Extract the (X, Y) coordinate from the center of the cell holding the provided text.  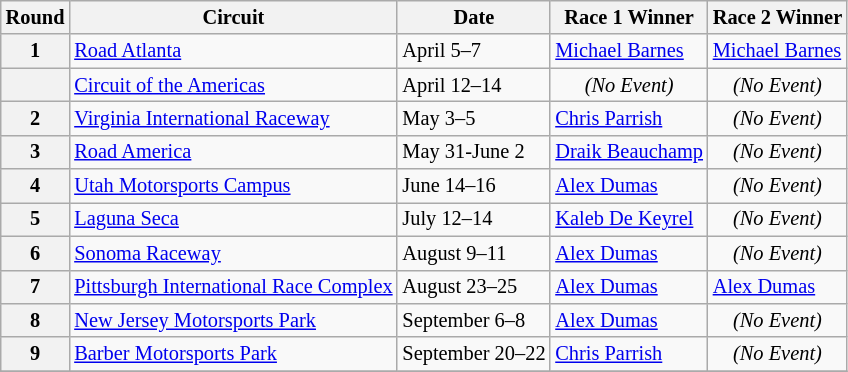
6 (36, 253)
Kaleb De Keyrel (628, 219)
August 23–25 (474, 287)
Sonoma Raceway (233, 253)
Road America (233, 152)
8 (36, 320)
New Jersey Motorsports Park (233, 320)
2 (36, 118)
Virginia International Raceway (233, 118)
April 5–7 (474, 51)
Laguna Seca (233, 219)
Utah Motorsports Campus (233, 186)
Date (474, 17)
July 12–14 (474, 219)
May 31-June 2 (474, 152)
7 (36, 287)
Draik Beauchamp (628, 152)
4 (36, 186)
5 (36, 219)
April 12–14 (474, 85)
9 (36, 354)
Barber Motorsports Park (233, 354)
September 20–22 (474, 354)
August 9–11 (474, 253)
Road Atlanta (233, 51)
May 3–5 (474, 118)
3 (36, 152)
Circuit of the Americas (233, 85)
Pittsburgh International Race Complex (233, 287)
Race 1 Winner (628, 17)
Round (36, 17)
Race 2 Winner (778, 17)
September 6–8 (474, 320)
Circuit (233, 17)
1 (36, 51)
June 14–16 (474, 186)
